Locate the cell with the specified text and output its [X, Y] center coordinate. 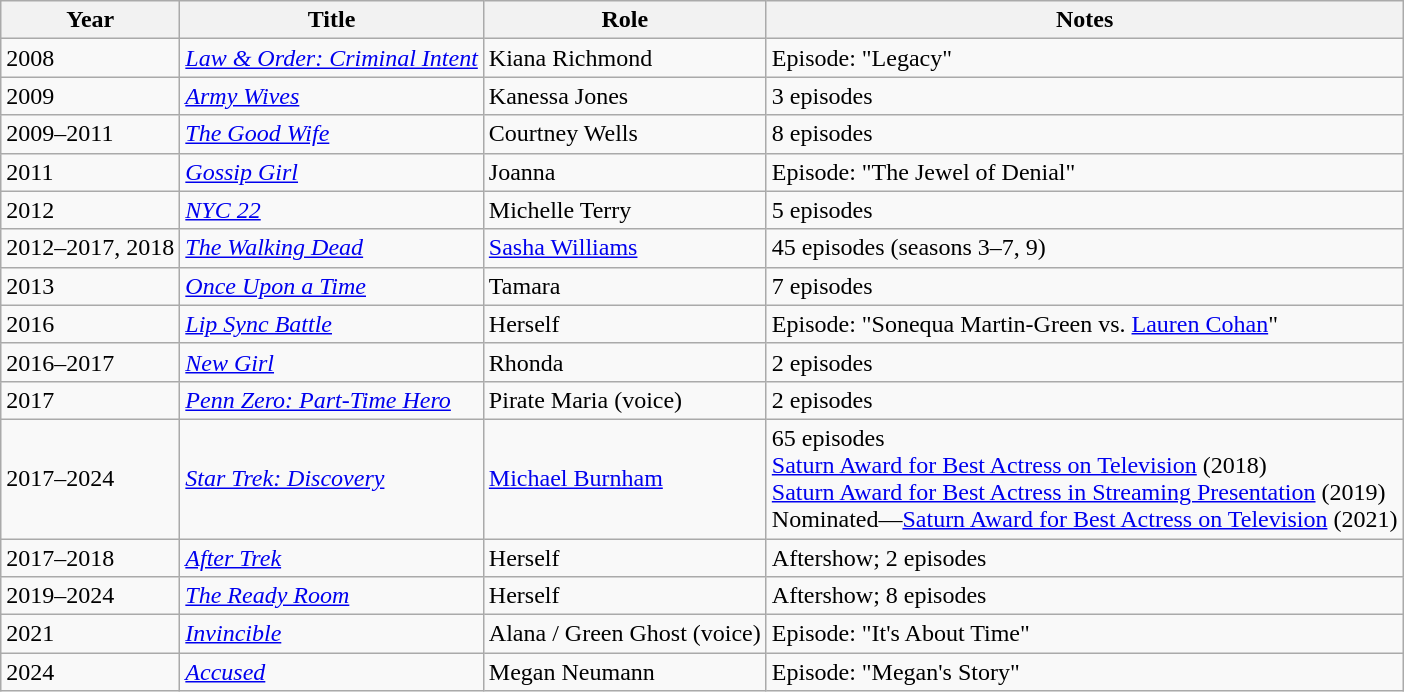
2021 [90, 634]
Kiana Richmond [624, 58]
Kanessa Jones [624, 96]
Accused [332, 672]
Tamara [624, 286]
Army Wives [332, 96]
2009–2011 [90, 134]
2017–2024 [90, 478]
2011 [90, 172]
Michelle Terry [624, 210]
Invincible [332, 634]
Lip Sync Battle [332, 324]
Rhonda [624, 362]
Law & Order: Criminal Intent [332, 58]
Sasha Williams [624, 248]
The Good Wife [332, 134]
After Trek [332, 557]
Episode: "Megan's Story" [1084, 672]
Episode: "Legacy" [1084, 58]
3 episodes [1084, 96]
Megan Neumann [624, 672]
2019–2024 [90, 596]
Pirate Maria (voice) [624, 400]
7 episodes [1084, 286]
2017 [90, 400]
Penn Zero: Part-Time Hero [332, 400]
5 episodes [1084, 210]
2016 [90, 324]
2012–2017, 2018 [90, 248]
Alana / Green Ghost (voice) [624, 634]
45 episodes (seasons 3–7, 9) [1084, 248]
The Walking Dead [332, 248]
Episode: "Sonequa Martin-Green vs. Lauren Cohan" [1084, 324]
Star Trek: Discovery [332, 478]
2017–2018 [90, 557]
2024 [90, 672]
2012 [90, 210]
Aftershow; 2 episodes [1084, 557]
Aftershow; 8 episodes [1084, 596]
2008 [90, 58]
Michael Burnham [624, 478]
Once Upon a Time [332, 286]
8 episodes [1084, 134]
2016–2017 [90, 362]
Courtney Wells [624, 134]
Joanna [624, 172]
Gossip Girl [332, 172]
Title [332, 20]
2013 [90, 286]
Notes [1084, 20]
NYC 22 [332, 210]
Episode: "The Jewel of Denial" [1084, 172]
2009 [90, 96]
The Ready Room [332, 596]
Role [624, 20]
Episode: "It's About Time" [1084, 634]
Year [90, 20]
New Girl [332, 362]
